Detect which cell encompasses the target text, then output its (X, Y) center coordinate. 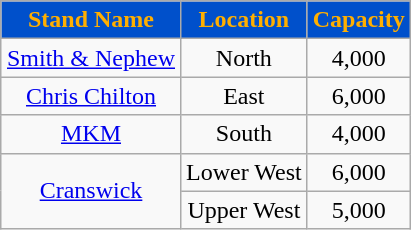
Lower West (244, 172)
Chris Chilton (90, 96)
South (244, 134)
5,000 (358, 210)
Smith & Nephew (90, 58)
MKM (90, 134)
Cranswick (90, 191)
Capacity (358, 20)
Stand Name (90, 20)
Location (244, 20)
Upper West (244, 210)
East (244, 96)
North (244, 58)
